Find where the given text appears and provide that cell's center as [X, Y] coordinate. 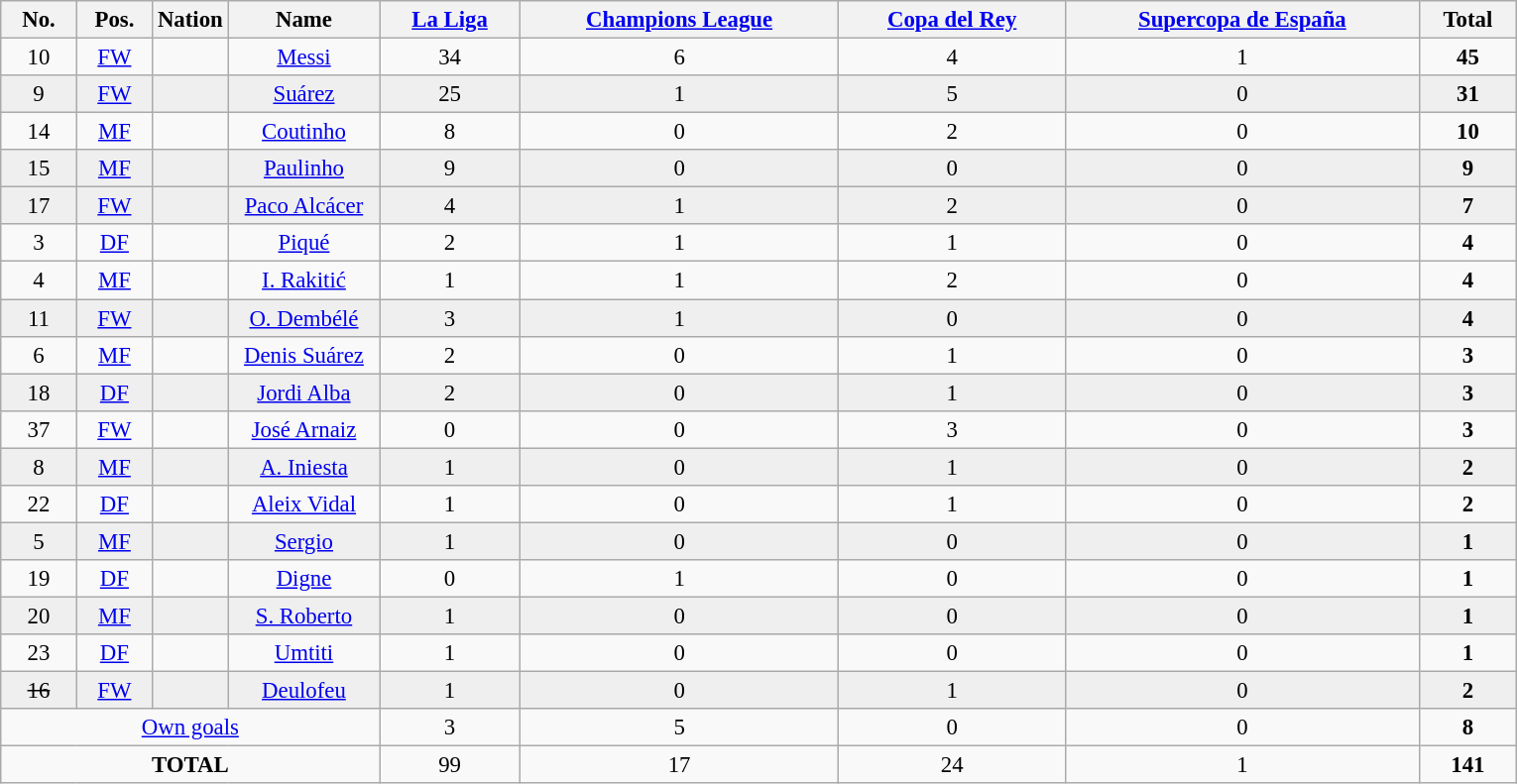
Total [1467, 20]
Denis Suárez [303, 355]
A. Iniesta [303, 467]
Messi [303, 57]
Nation [190, 20]
Umtiti [303, 653]
20 [39, 616]
Coutinho [303, 132]
La Liga [450, 20]
Paulinho [303, 168]
S. Roberto [303, 616]
Pos. [114, 20]
25 [450, 94]
Name [303, 20]
I. Rakitić [303, 280]
Suárez [303, 94]
Piqué [303, 243]
Aleix Vidal [303, 504]
37 [39, 429]
34 [450, 57]
19 [39, 579]
11 [39, 318]
99 [450, 765]
141 [1467, 765]
TOTAL [190, 765]
7 [1467, 206]
Own goals [190, 728]
45 [1467, 57]
Champions League [679, 20]
Deulofeu [303, 691]
24 [952, 765]
No. [39, 20]
Supercopa de España [1241, 20]
14 [39, 132]
18 [39, 392]
José Arnaiz [303, 429]
31 [1467, 94]
Copa del Rey [952, 20]
Jordi Alba [303, 392]
16 [39, 691]
22 [39, 504]
O. Dembélé [303, 318]
23 [39, 653]
Sergio [303, 541]
15 [39, 168]
Paco Alcácer [303, 206]
Digne [303, 579]
